Return the [x, y] coordinate for the center point of the cell that contains the specified text.  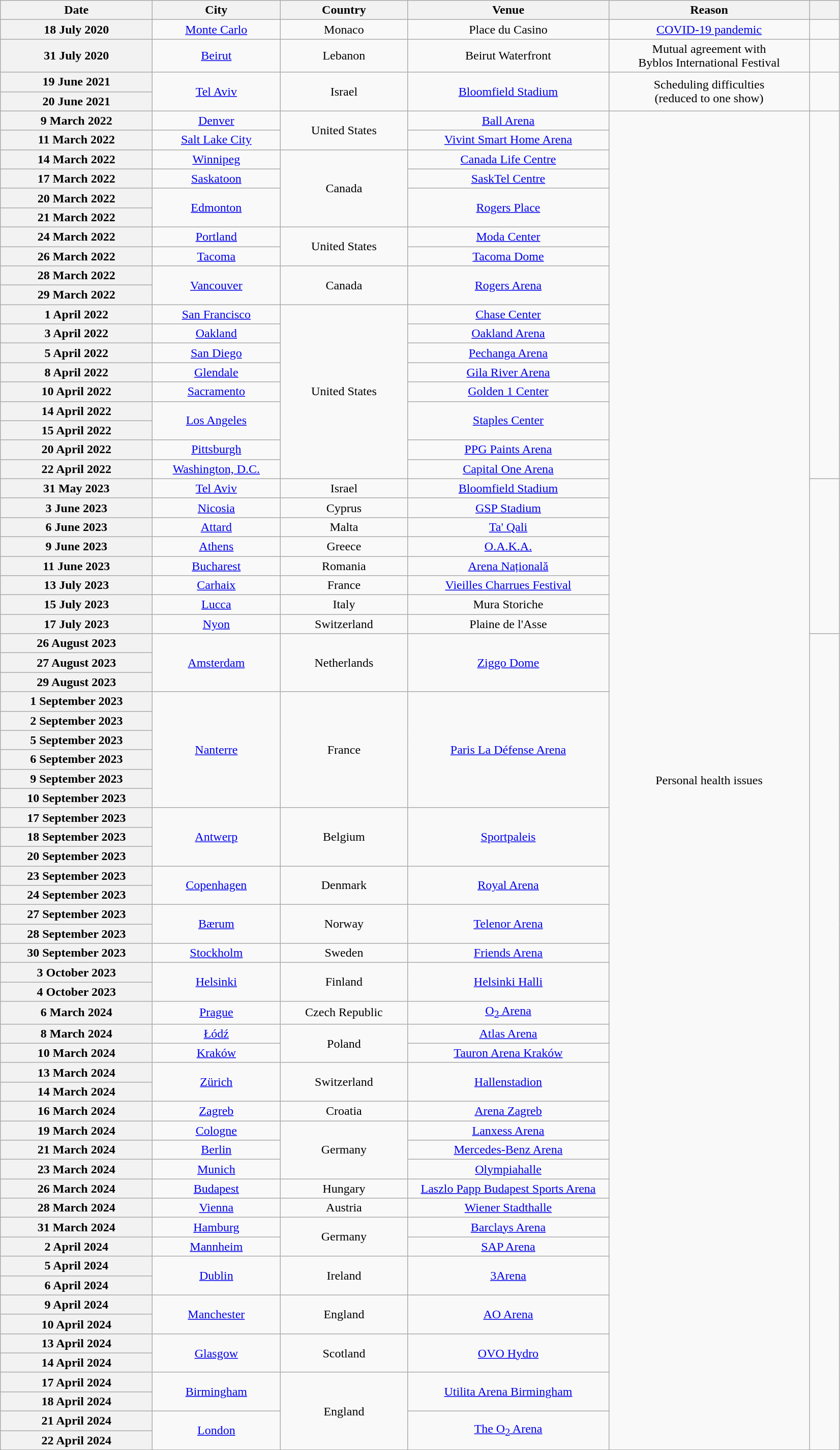
6 March 2024 [76, 1013]
Vieilles Charrues Festival [508, 585]
AO Arena [508, 1314]
Vivint Smart Home Arena [508, 140]
Norway [344, 924]
19 March 2024 [76, 1131]
Stockholm [217, 953]
20 April 2022 [76, 450]
17 March 2022 [76, 179]
29 March 2022 [76, 295]
Staples Center [508, 421]
Lebanon [344, 56]
Łódź [217, 1033]
13 April 2024 [76, 1343]
6 September 2023 [76, 759]
11 June 2023 [76, 566]
30 September 2023 [76, 953]
Arena Zagreb [508, 1111]
Monaco [344, 29]
26 March 2022 [76, 256]
Canada Life Centre [508, 159]
Nicosia [217, 508]
Monte Carlo [217, 29]
Glasgow [217, 1353]
20 March 2022 [76, 198]
Hungary [344, 1189]
3 April 2022 [76, 334]
26 March 2024 [76, 1189]
16 March 2024 [76, 1111]
14 April 2022 [76, 411]
18 April 2024 [76, 1401]
Croatia [344, 1111]
Edmonton [217, 208]
1 April 2022 [76, 314]
Netherlands [344, 663]
Denver [217, 121]
Finland [344, 982]
Scheduling difficulties(reduced to one show) [709, 92]
Tacoma [217, 256]
14 March 2024 [76, 1091]
22 April 2024 [76, 1440]
28 March 2024 [76, 1208]
Vancouver [217, 285]
Pittsburgh [217, 450]
Athens [217, 546]
21 March 2024 [76, 1150]
Vienna [217, 1208]
SaskTel Centre [508, 179]
9 June 2023 [76, 546]
Personal health issues [709, 780]
3 October 2023 [76, 972]
Ziggo Dome [508, 663]
Berlin [217, 1150]
O.A.K.A. [508, 546]
Ta' Qali [508, 527]
Wiener Stadthalle [508, 1208]
London [217, 1431]
3Arena [508, 1276]
1 September 2023 [76, 701]
11 March 2022 [76, 140]
15 April 2022 [76, 430]
17 April 2024 [76, 1382]
6 April 2024 [76, 1285]
14 March 2022 [76, 159]
Sweden [344, 953]
Mercedes-Benz Arena [508, 1150]
Birmingham [217, 1392]
21 April 2024 [76, 1421]
Portland [217, 236]
24 March 2022 [76, 236]
Greece [344, 546]
SAP Arena [508, 1247]
3 June 2023 [76, 508]
Date [76, 10]
Ball Arena [508, 121]
Antwerp [217, 837]
27 August 2023 [76, 663]
Tauron Arena Kraków [508, 1053]
Beirut Waterfront [508, 56]
Oakland Arena [508, 334]
Telenor Arena [508, 924]
Place du Casino [508, 29]
O2 Arena [508, 1013]
Malta [344, 527]
13 July 2023 [76, 585]
Nyon [217, 624]
Plaine de l'Asse [508, 624]
27 September 2023 [76, 914]
19 June 2021 [76, 82]
5 April 2022 [76, 353]
10 April 2024 [76, 1324]
Manchester [217, 1314]
Paris La Défense Arena [508, 750]
Olympiahalle [508, 1169]
18 July 2020 [76, 29]
Budapest [217, 1189]
Golden 1 Center [508, 392]
Glendale [217, 372]
22 April 2022 [76, 469]
Laszlo Papp Budapest Sports Arena [508, 1189]
Royal Arena [508, 885]
17 September 2023 [76, 817]
Carhaix [217, 585]
4 October 2023 [76, 992]
Winnipeg [217, 159]
Bucharest [217, 566]
Rogers Arena [508, 285]
Los Angeles [217, 421]
Munich [217, 1169]
5 April 2024 [76, 1266]
10 March 2024 [76, 1053]
10 April 2022 [76, 392]
13 March 2024 [76, 1072]
14 April 2024 [76, 1363]
31 May 2023 [76, 488]
Hamburg [217, 1227]
Dublin [217, 1276]
8 April 2022 [76, 372]
9 April 2024 [76, 1305]
Saskatoon [217, 179]
Kraków [217, 1053]
21 March 2022 [76, 217]
Utilita Arena Birmingham [508, 1392]
Poland [344, 1043]
Hallenstadion [508, 1082]
Amsterdam [217, 663]
Zürich [217, 1082]
Ireland [344, 1276]
Venue [508, 10]
Pechanga Arena [508, 353]
31 March 2024 [76, 1227]
31 July 2020 [76, 56]
Attard [217, 527]
Country [344, 10]
26 August 2023 [76, 643]
Atlas Arena [508, 1033]
Moda Center [508, 236]
Barclays Arena [508, 1227]
Czech Republic [344, 1013]
9 September 2023 [76, 779]
17 July 2023 [76, 624]
Romania [344, 566]
20 June 2021 [76, 101]
10 September 2023 [76, 798]
2 April 2024 [76, 1247]
Italy [344, 605]
The O2 Arena [508, 1431]
Salt Lake City [217, 140]
15 July 2023 [76, 605]
Denmark [344, 885]
23 September 2023 [76, 875]
Helsinki [217, 982]
29 August 2023 [76, 682]
20 September 2023 [76, 856]
Capital One Arena [508, 469]
Mura Storiche [508, 605]
Scotland [344, 1353]
9 March 2022 [76, 121]
Friends Arena [508, 953]
2 September 2023 [76, 721]
Rogers Place [508, 208]
24 September 2023 [76, 895]
28 March 2022 [76, 276]
Lucca [217, 605]
PPG Paints Arena [508, 450]
Sportpaleis [508, 837]
Nanterre [217, 750]
Mutual agreement withByblos International Festival [709, 56]
Mannheim [217, 1247]
Cologne [217, 1131]
Cyprus [344, 508]
6 June 2023 [76, 527]
5 September 2023 [76, 740]
City [217, 10]
GSP Stadium [508, 508]
OVO Hydro [508, 1353]
Sacramento [217, 392]
Austria [344, 1208]
8 March 2024 [76, 1033]
Chase Center [508, 314]
COVID-19 pandemic [709, 29]
Washington, D.C. [217, 469]
San Francisco [217, 314]
Bærum [217, 924]
Tacoma Dome [508, 256]
Oakland [217, 334]
Arena Națională [508, 566]
28 September 2023 [76, 934]
Prague [217, 1013]
Helsinki Halli [508, 982]
Beirut [217, 56]
San Diego [217, 353]
Lanxess Arena [508, 1131]
Zagreb [217, 1111]
Reason [709, 10]
23 March 2024 [76, 1169]
18 September 2023 [76, 837]
Gila River Arena [508, 372]
Belgium [344, 837]
Copenhagen [217, 885]
